For the text-containing cell, return its midpoint in [X, Y] coordinate format. 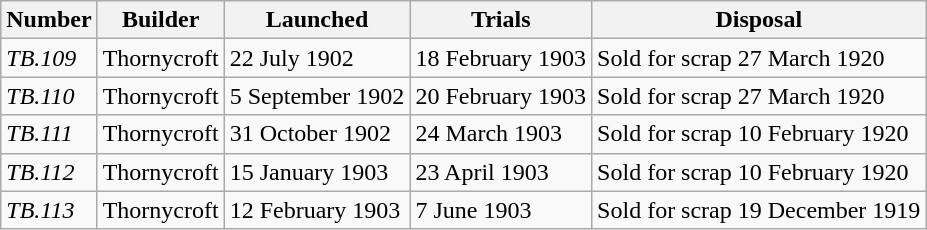
Sold for scrap 19 December 1919 [759, 210]
Trials [501, 20]
22 July 1902 [317, 58]
5 September 1902 [317, 96]
TB.109 [49, 58]
20 February 1903 [501, 96]
TB.111 [49, 134]
Number [49, 20]
24 March 1903 [501, 134]
7 June 1903 [501, 210]
23 April 1903 [501, 172]
Disposal [759, 20]
12 February 1903 [317, 210]
15 January 1903 [317, 172]
Launched [317, 20]
TB.110 [49, 96]
31 October 1902 [317, 134]
18 February 1903 [501, 58]
TB.113 [49, 210]
Builder [160, 20]
TB.112 [49, 172]
